Extract the [X, Y] coordinate from the center of the cell holding the provided text.  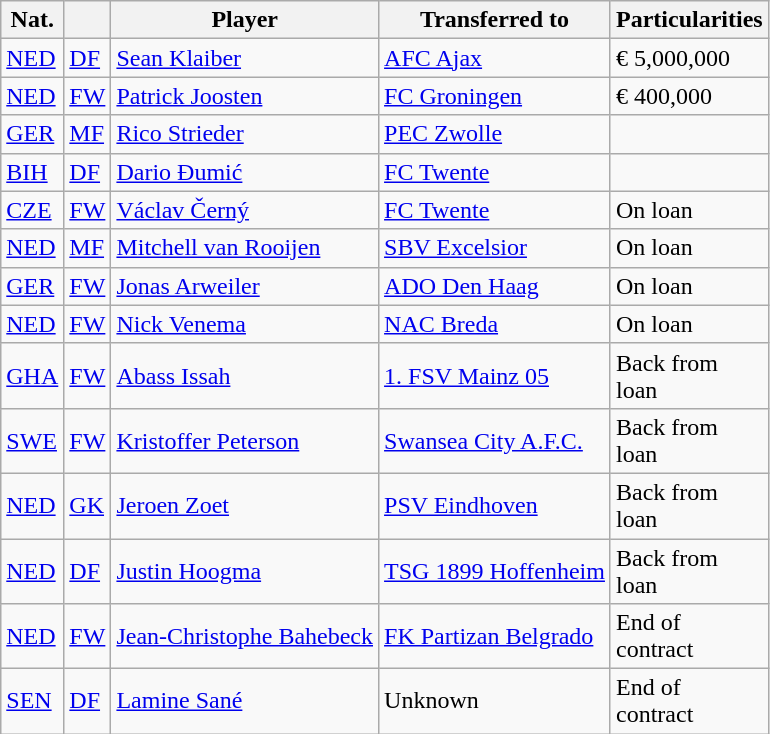
Rico Strieder [245, 134]
FK Partizan Belgrado [495, 636]
BIH [32, 172]
Dario Đumić [245, 172]
Jeroen Zoet [245, 506]
Transferred to [495, 20]
Player [245, 20]
SEN [32, 702]
ADO Den Haag [495, 286]
Jonas Arweiler [245, 286]
Jean-Christophe Bahebeck [245, 636]
GK [88, 506]
FC Groningen [495, 96]
Václav Černý [245, 210]
Abass Issah [245, 376]
Nick Venema [245, 324]
€ 400,000 [689, 96]
1. FSV Mainz 05 [495, 376]
Swansea City A.F.C. [495, 440]
€ 5,000,000 [689, 58]
SBV Excelsior [495, 248]
TSG 1899 Hoffenheim [495, 570]
NAC Breda [495, 324]
GHA [32, 376]
AFC Ajax [495, 58]
PSV Eindhoven [495, 506]
Unknown [495, 702]
CZE [32, 210]
PEC Zwolle [495, 134]
Lamine Sané [245, 702]
Particularities [689, 20]
Patrick Joosten [245, 96]
Mitchell van Rooijen [245, 248]
SWE [32, 440]
Nat. [32, 20]
Justin Hoogma [245, 570]
Kristoffer Peterson [245, 440]
Sean Klaiber [245, 58]
